Output the [X, Y] coordinate of the center of the cell containing the given text.  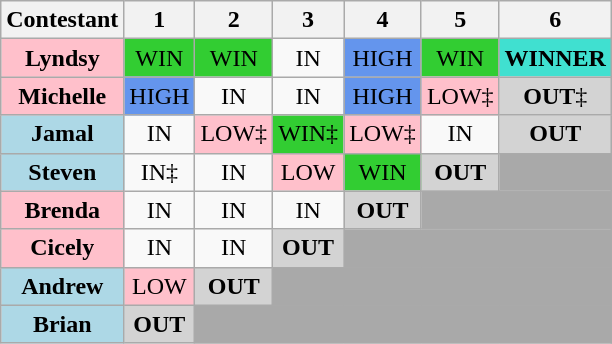
Brenda [62, 210]
WIN‡ [308, 134]
Contestant [62, 20]
OUT‡ [555, 96]
WINNER [555, 58]
Jamal [62, 134]
Steven [62, 172]
2 [234, 20]
1 [160, 20]
Lyndsy [62, 58]
3 [308, 20]
6 [555, 20]
Andrew [62, 286]
Brian [62, 324]
4 [383, 20]
5 [460, 20]
IN‡ [160, 172]
Michelle [62, 96]
Cicely [62, 248]
